From the cell containing the given text, extract its center point as [X, Y] coordinate. 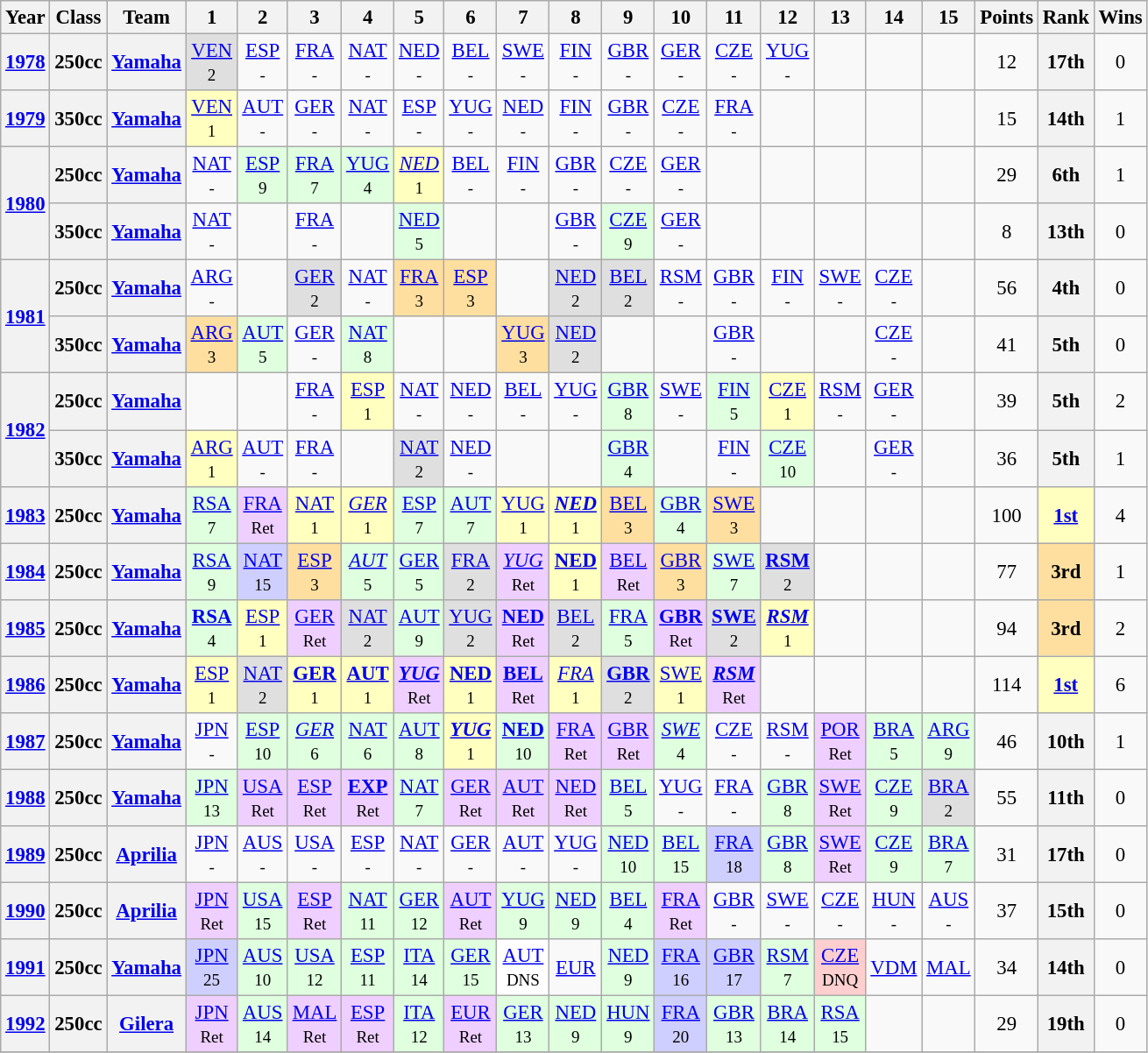
SWE1 [681, 685]
CZE1 [787, 401]
USA- [314, 855]
SWE3 [734, 515]
19th [1066, 1025]
ESP10 [263, 741]
46 [1006, 741]
36 [1006, 459]
ARG- [212, 289]
USA15 [263, 911]
BRA14 [787, 1025]
6th [1066, 175]
PORRet [840, 741]
1983 [25, 515]
1980 [25, 203]
1984 [25, 571]
YUG3 [523, 345]
34 [1006, 967]
39 [1006, 401]
FRA18 [734, 855]
GBR17 [734, 967]
BEL3 [628, 515]
AUS10 [263, 967]
RSM2 [787, 571]
FRA7 [314, 175]
GBR13 [734, 1025]
4th [1066, 289]
Wins [1120, 18]
7 [523, 18]
RSMRet [734, 685]
1978 [25, 63]
ESP7 [419, 515]
3 [314, 18]
1982 [25, 429]
JPN13 [212, 797]
MAL [948, 967]
ARG9 [948, 741]
VEN2 [212, 63]
YUG9 [523, 911]
FRA2 [471, 571]
JPN25 [212, 967]
NAT15 [263, 571]
RSA4 [212, 627]
USARet [263, 797]
31 [1006, 855]
SWE7 [734, 571]
YUG4 [368, 175]
VDM [894, 967]
5 [419, 18]
ESP9 [263, 175]
14 [894, 18]
AUT1 [368, 685]
EXPRet [368, 797]
11th [1066, 797]
77 [1006, 571]
FRA1 [576, 685]
ITA12 [419, 1025]
BEL5 [628, 797]
10th [1066, 741]
GBR3 [681, 571]
Rank [1066, 18]
100 [1006, 515]
Team [146, 18]
CZEDNQ [840, 967]
SWE2 [734, 627]
NAT8 [368, 345]
MALRet [314, 1025]
BEL4 [628, 911]
56 [1006, 289]
GER2 [314, 289]
EUR [576, 967]
37 [1006, 911]
10 [681, 18]
AUS14 [263, 1025]
13th [1066, 231]
NAT1 [314, 515]
AUT8 [419, 741]
FRA5 [628, 627]
Gilera [146, 1025]
114 [1006, 685]
VEN1 [212, 119]
GER13 [523, 1025]
BRA2 [948, 797]
1986 [25, 685]
41 [1006, 345]
RSA15 [840, 1025]
CZE10 [787, 459]
BRA5 [894, 741]
Points [1006, 18]
FRA20 [681, 1025]
NED5 [419, 231]
15th [1066, 911]
USA12 [314, 967]
NAT6 [368, 741]
55 [1006, 797]
AUT9 [419, 627]
ESP11 [368, 967]
FIN5 [734, 401]
HUN- [894, 911]
GER6 [314, 741]
EURRet [471, 1025]
94 [1006, 627]
ITA14 [419, 967]
1979 [25, 119]
Year [25, 18]
GBR2 [628, 685]
FRA16 [681, 967]
ARG1 [212, 459]
11 [734, 18]
1981 [25, 317]
1989 [25, 855]
GER5 [419, 571]
RSM1 [787, 627]
AUTDNS [523, 967]
BEL15 [681, 855]
FRA3 [419, 289]
1991 [25, 967]
YUG2 [471, 627]
Class [79, 18]
1987 [25, 741]
SWE4 [681, 741]
GER12 [419, 911]
NAT7 [419, 797]
RSM7 [787, 967]
13 [840, 18]
GER15 [471, 967]
RSA9 [212, 571]
HUN9 [628, 1025]
NAT11 [368, 911]
9 [628, 18]
1990 [25, 911]
1985 [25, 627]
BRA7 [948, 855]
1988 [25, 797]
1992 [25, 1025]
RSA7 [212, 515]
ARG3 [212, 345]
AUT7 [471, 515]
